Detect which cell encompasses the target text, then output its [X, Y] center coordinate. 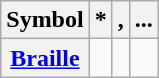
Braille [45, 58]
* [100, 20]
, [120, 20]
Symbol [45, 20]
... [144, 20]
